Return (X, Y) of the center of cell containing provided text 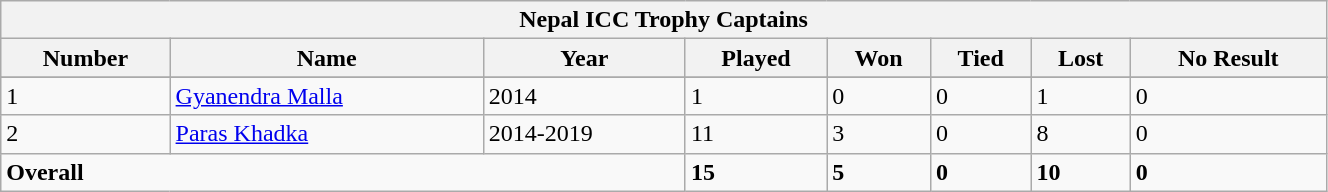
15 (756, 172)
11 (756, 134)
2 (86, 134)
Lost (1080, 58)
2014 (584, 96)
Gyanendra Malla (326, 96)
Nepal ICC Trophy Captains (664, 20)
3 (879, 134)
Tied (980, 58)
8 (1080, 134)
Name (326, 58)
2014-2019 (584, 134)
10 (1080, 172)
No Result (1228, 58)
Played (756, 58)
5 (879, 172)
Year (584, 58)
Paras Khadka (326, 134)
Number (86, 58)
Won (879, 58)
Overall (344, 172)
